Search for the cell housing the specified text and yield its (x, y) center coordinate. 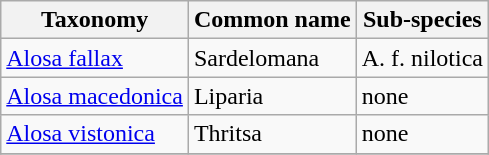
Sub-species (422, 20)
Alosa vistonica (95, 134)
Liparia (272, 96)
Alosa macedonica (95, 96)
Sardelomana (272, 58)
Alosa fallax (95, 58)
Taxonomy (95, 20)
Common name (272, 20)
Thritsa (272, 134)
A. f. nilotica (422, 58)
